Determine the (X, Y) coordinate at the center of the cell enclosing the given text.  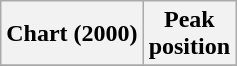
Peakposition (189, 34)
Chart (2000) (72, 34)
